Locate the cell with the specified text and output its (x, y) center coordinate. 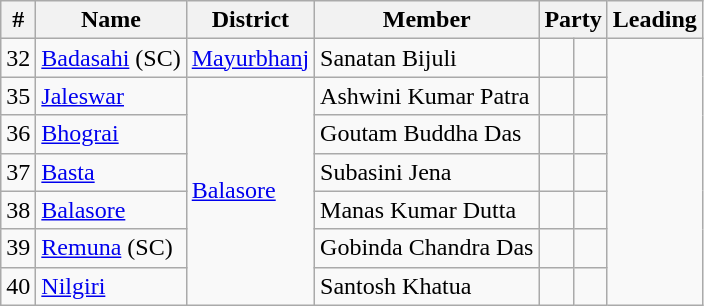
Gobinda Chandra Das (427, 248)
Ashwini Kumar Patra (427, 96)
Jaleswar (111, 96)
35 (18, 96)
38 (18, 210)
Party (573, 20)
Manas Kumar Dutta (427, 210)
Remuna (SC) (111, 248)
# (18, 20)
Goutam Buddha Das (427, 134)
37 (18, 172)
Badasahi (SC) (111, 58)
32 (18, 58)
40 (18, 286)
Mayurbhanj (250, 58)
District (250, 20)
Member (427, 20)
Sanatan Bijuli (427, 58)
Subasini Jena (427, 172)
Basta (111, 172)
36 (18, 134)
Santosh Khatua (427, 286)
Bhograi (111, 134)
Nilgiri (111, 286)
Leading (654, 20)
Name (111, 20)
39 (18, 248)
